Capture the cell that displays the provided text and extract its [X, Y] central coordinate. 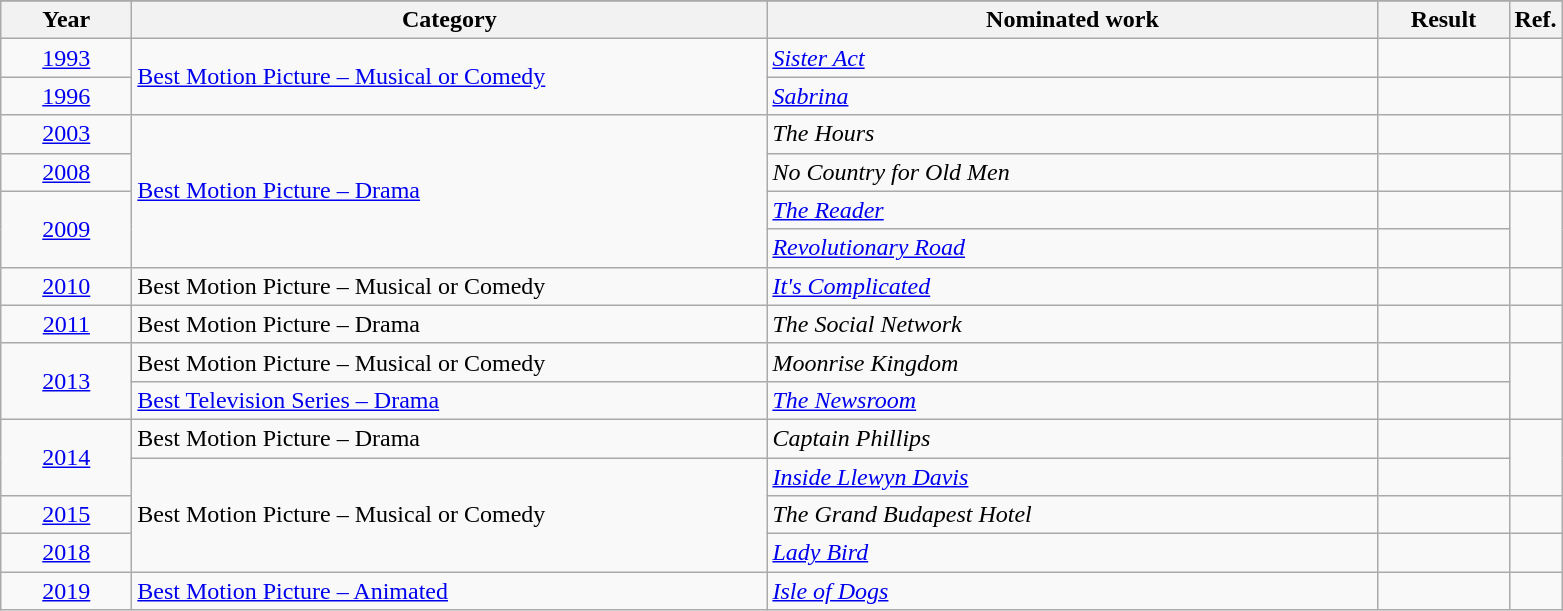
1996 [66, 96]
It's Complicated [1072, 286]
The Grand Budapest Hotel [1072, 515]
The Newsroom [1072, 400]
Result [1444, 20]
2018 [66, 553]
2015 [66, 515]
2011 [66, 324]
2008 [66, 172]
2009 [66, 229]
2013 [66, 381]
2014 [66, 457]
Lady Bird [1072, 553]
Inside Llewyn Davis [1072, 477]
Nominated work [1072, 20]
Best Television Series – Drama [450, 400]
2003 [66, 134]
Isle of Dogs [1072, 591]
Ref. [1536, 20]
The Reader [1072, 210]
The Hours [1072, 134]
Year [66, 20]
2019 [66, 591]
Moonrise Kingdom [1072, 362]
Best Motion Picture – Animated [450, 591]
No Country for Old Men [1072, 172]
1993 [66, 58]
Captain Phillips [1072, 438]
Sabrina [1072, 96]
Category [450, 20]
2010 [66, 286]
Sister Act [1072, 58]
Revolutionary Road [1072, 248]
The Social Network [1072, 324]
